Extract the (X, Y) coordinate from the center of the cell holding the provided text.  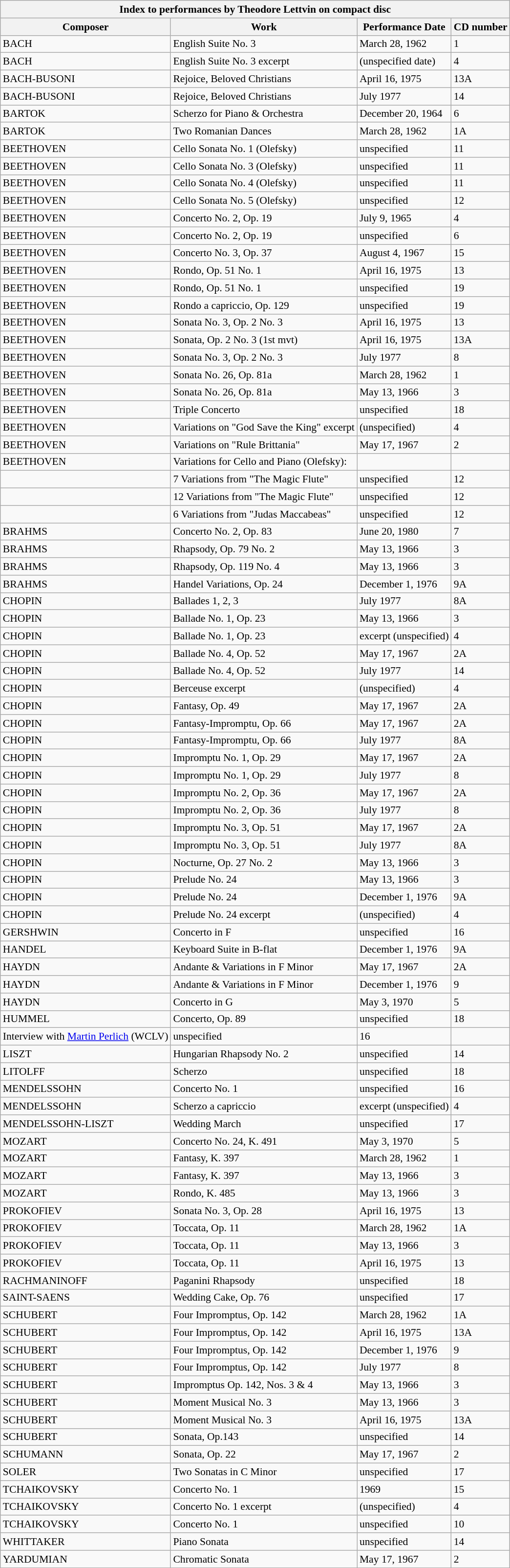
Work (264, 27)
Wedding Cake, Op. 76 (264, 1298)
Ballades 1, 2, 3 (264, 601)
Wedding March (264, 1124)
7 (481, 532)
Rhapsody, Op. 79 No. 2 (264, 549)
SOLER (86, 1472)
Keyboard Suite in B-flat (264, 950)
Cello Sonata No. 1 (Olefsky) (264, 149)
Prelude No. 24 excerpt (264, 915)
English Suite No. 3 excerpt (264, 62)
June 20, 1980 (404, 532)
Scherzo for Piano & Orchestra (264, 114)
Cello Sonata No. 4 (Olefsky) (264, 183)
Hungarian Rhapsody No. 2 (264, 1054)
August 4, 1967 (404, 253)
Nocturne, Op. 27 No. 2 (264, 863)
Sonata, Op.143 (264, 1437)
7 Variations from "The Magic Flute" (264, 479)
Scherzo (264, 1071)
Sonata, Op. 22 (264, 1455)
Concerto, Op. 89 (264, 1019)
Composer (86, 27)
Rondo a capriccio, Op. 129 (264, 305)
Variations for Cello and Piano (Olefsky): (264, 462)
WHITTAKER (86, 1542)
Rhapsody, Op. 119 No. 4 (264, 566)
December 20, 1964 (404, 114)
LISZT (86, 1054)
Variations on "God Save the King" excerpt (264, 427)
Index to performances by Theodore Lettvin on compact disc (255, 9)
HUMMEL (86, 1019)
Fantasy, Op. 49 (264, 706)
HANDEL (86, 950)
SCHUMANN (86, 1455)
Concerto No. 24, K. 491 (264, 1141)
MENDELSSOHN-LISZT (86, 1124)
Piano Sonata (264, 1542)
Concerto in F (264, 932)
Concerto No. 3, Op. 37 (264, 253)
Scherzo a capriccio (264, 1107)
1969 (404, 1489)
6 Variations from "Judas Maccabeas" (264, 514)
Concerto No. 1 excerpt (264, 1507)
Triple Concerto (264, 410)
(unspecified date) (404, 62)
RACHMANINOFF (86, 1281)
Sonata No. 3, Op. 28 (264, 1211)
Cello Sonata No. 5 (Olefsky) (264, 201)
Rondo, K. 485 (264, 1194)
Chromatic Sonata (264, 1559)
12 Variations from "The Magic Flute" (264, 497)
GERSHWIN (86, 932)
SAINT-SAENS (86, 1298)
Paganini Rhapsody (264, 1281)
CD number (481, 27)
Performance Date (404, 27)
July 9, 1965 (404, 218)
Concerto No. 2, Op. 83 (264, 532)
Interview with Martin Perlich (WCLV) (86, 1037)
10 (481, 1524)
Impromptus Op. 142, Nos. 3 & 4 (264, 1385)
Handel Variations, Op. 24 (264, 584)
Berceuse excerpt (264, 689)
Variations on "Rule Brittania" (264, 445)
English Suite No. 3 (264, 44)
Concerto in G (264, 1002)
Cello Sonata No. 3 (Olefsky) (264, 166)
Two Sonatas in C Minor (264, 1472)
YARDUMIAN (86, 1559)
Two Romanian Dances (264, 131)
LITOLFF (86, 1071)
Sonata, Op. 2 No. 3 (1st mvt) (264, 340)
